Locate the cell with the specified text and output its (x, y) center coordinate. 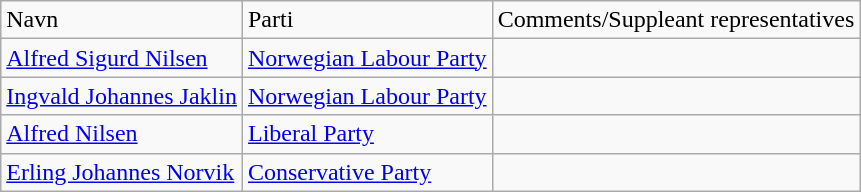
Liberal Party (367, 134)
Parti (367, 20)
Navn (122, 20)
Ingvald Johannes Jaklin (122, 96)
Alfred Nilsen (122, 134)
Alfred Sigurd Nilsen (122, 58)
Comments/Suppleant representatives (676, 20)
Erling Johannes Norvik (122, 172)
Conservative Party (367, 172)
